Provide the [x, y] coordinate of the cell's center where the given text is located.  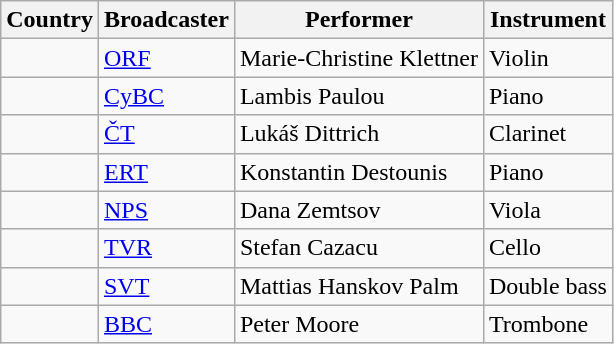
Cello [548, 248]
Clarinet [548, 134]
ORF [166, 58]
Instrument [548, 20]
Lukáš Dittrich [358, 134]
Performer [358, 20]
Violin [548, 58]
SVT [166, 286]
Marie-Christine Klettner [358, 58]
Mattias Hanskov Palm [358, 286]
Double bass [548, 286]
CyBC [166, 96]
ERT [166, 172]
Stefan Cazacu [358, 248]
Country [50, 20]
Viola [548, 210]
Trombone [548, 324]
NPS [166, 210]
BBC [166, 324]
Dana Zemtsov [358, 210]
Lambis Paulou [358, 96]
TVR [166, 248]
Broadcaster [166, 20]
Konstantin Destounis [358, 172]
ČT [166, 134]
Peter Moore [358, 324]
